Detect which cell encompasses the target text, then output its (x, y) center coordinate. 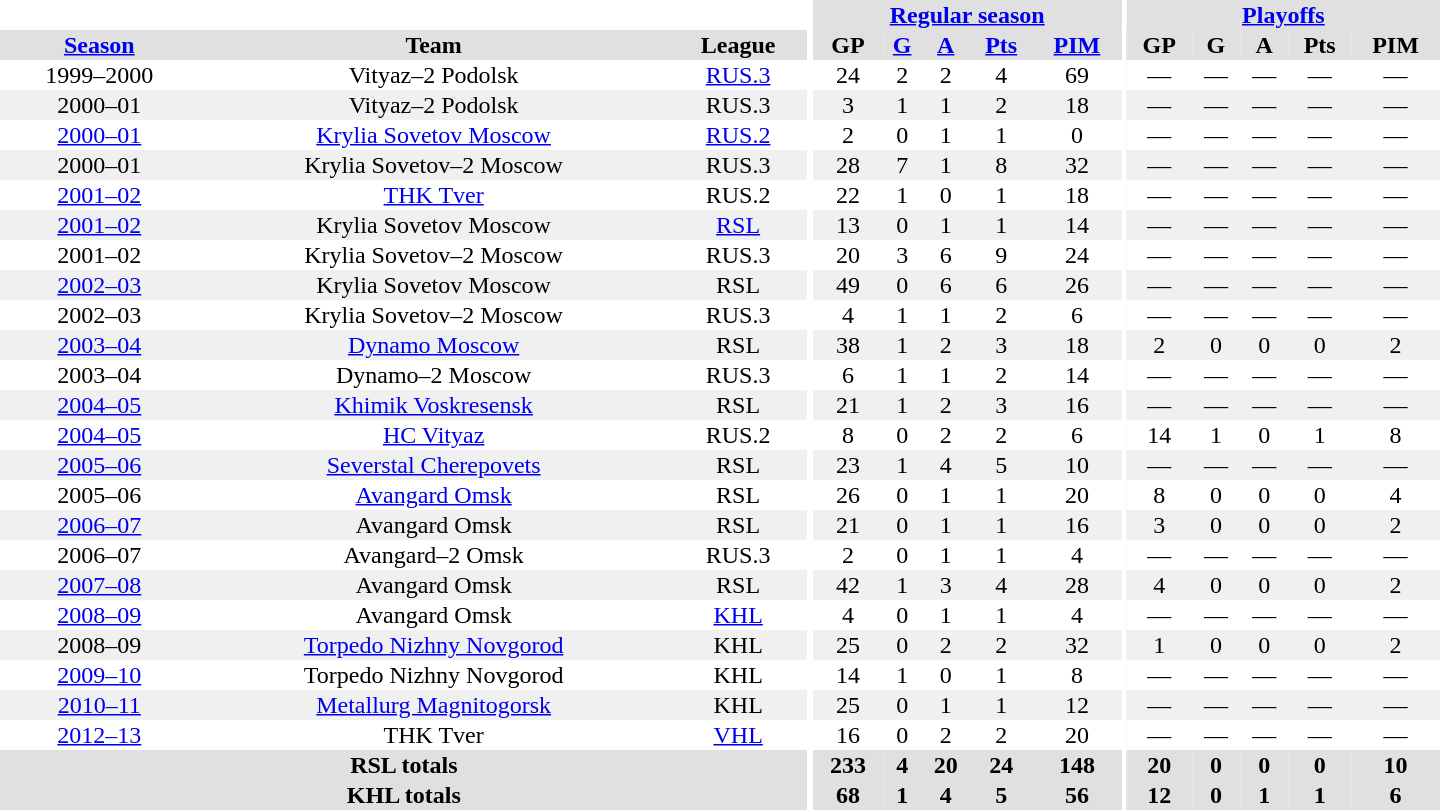
42 (848, 585)
22 (848, 195)
Season (100, 45)
2009–10 (100, 675)
Team (434, 45)
13 (848, 225)
Regular season (967, 15)
Khimik Voskresensk (434, 405)
RSL totals (404, 765)
68 (848, 795)
HC Vityaz (434, 435)
Avangard–2 Omsk (434, 555)
233 (848, 765)
Playoffs (1284, 15)
League (738, 45)
VHL (738, 735)
Metallurg Magnitogorsk (434, 705)
23 (848, 465)
2007–08 (100, 585)
1999–2000 (100, 75)
Dynamo Moscow (434, 345)
69 (1078, 75)
38 (848, 345)
2010–11 (100, 705)
49 (848, 285)
Severstal Cherepovets (434, 465)
Dynamo–2 Moscow (434, 375)
2012–13 (100, 735)
9 (1002, 255)
KHL totals (404, 795)
7 (902, 165)
56 (1078, 795)
148 (1078, 765)
